Identify which cell holds the provided text, then report its (x, y) central coordinate. 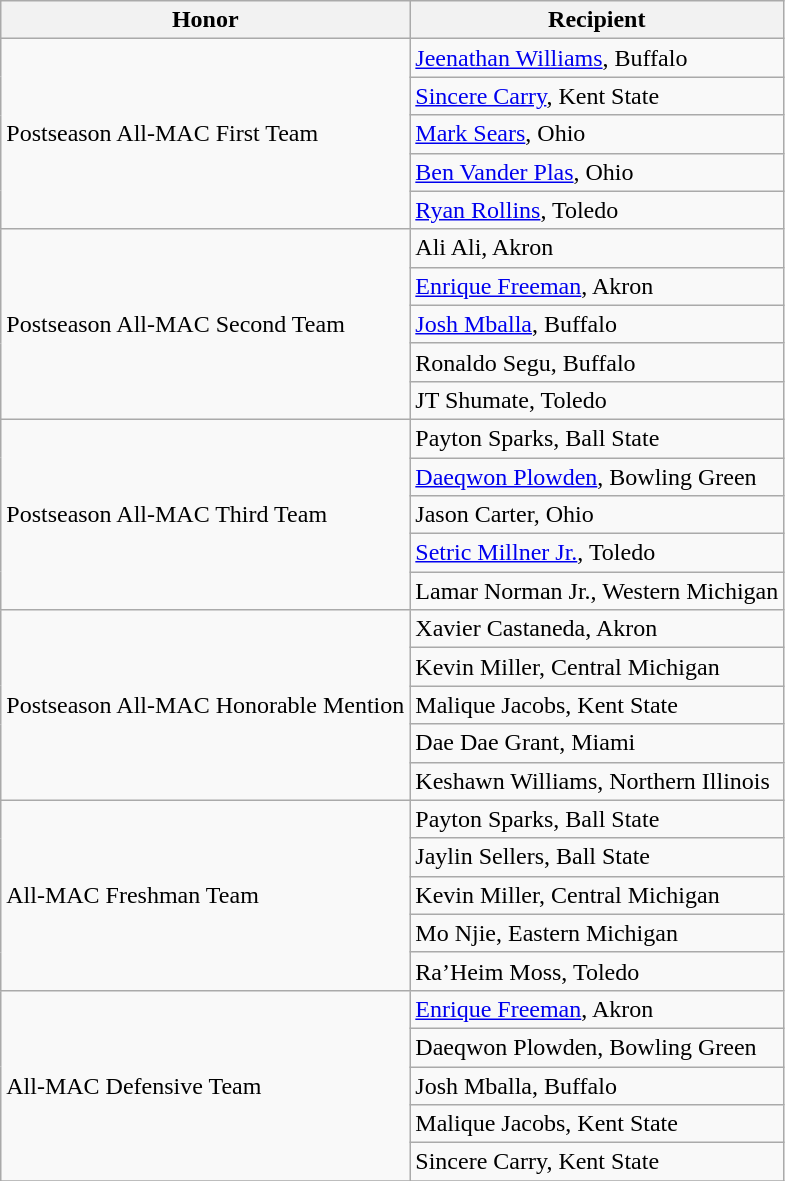
All-MAC Freshman Team (206, 895)
All-MAC Defensive Team (206, 1085)
Xavier Castaneda, Akron (597, 629)
Setric Millner Jr., Toledo (597, 553)
Recipient (597, 20)
Honor (206, 20)
Jason Carter, Ohio (597, 515)
JT Shumate, Toledo (597, 400)
Postseason All-MAC Third Team (206, 514)
Postseason All-MAC Second Team (206, 324)
Lamar Norman Jr., Western Michigan (597, 591)
Mo Njie, Eastern Michigan (597, 933)
Mark Sears, Ohio (597, 134)
Ben Vander Plas, Ohio (597, 172)
Keshawn Williams, Northern Illinois (597, 781)
Ronaldo Segu, Buffalo (597, 362)
Jaylin Sellers, Ball State (597, 857)
Ryan Rollins, Toledo (597, 210)
Postseason All-MAC First Team (206, 134)
Ra’Heim Moss, Toledo (597, 971)
Dae Dae Grant, Miami (597, 743)
Postseason All-MAC Honorable Mention (206, 705)
Ali Ali, Akron (597, 248)
Jeenathan Williams, Buffalo (597, 58)
